Extract the (X, Y) coordinate from the center of the cell holding the provided text.  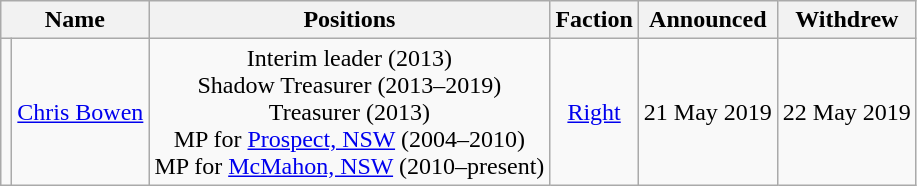
Faction (594, 20)
Announced (708, 20)
Withdrew (846, 20)
Right (594, 112)
Interim leader (2013)Shadow Treasurer (2013–2019)Treasurer (2013)MP for Prospect, NSW (2004–2010)MP for McMahon, NSW (2010–present) (350, 112)
Chris Bowen (80, 112)
Positions (350, 20)
21 May 2019 (708, 112)
Name (75, 20)
22 May 2019 (846, 112)
